Return the (x, y) coordinate for the center point of the cell that contains the specified text.  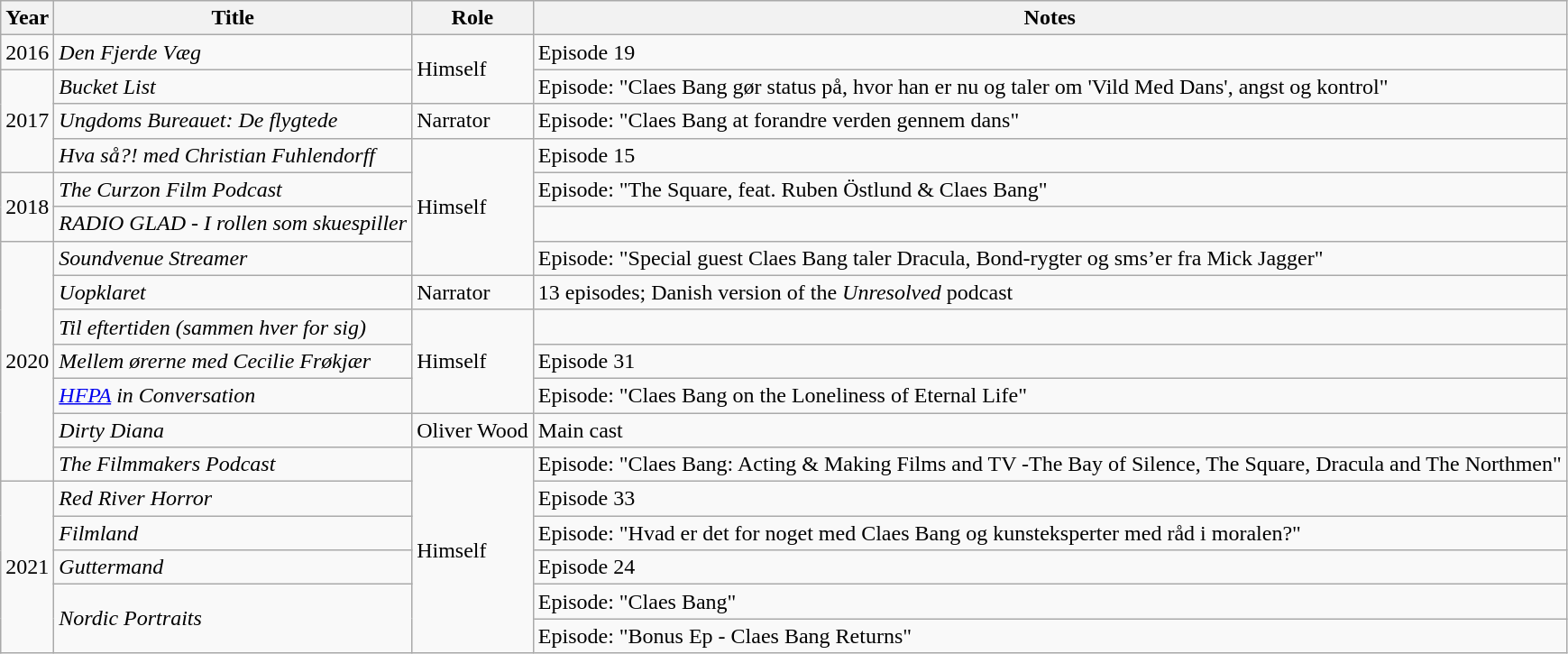
Episode 24 (1050, 567)
Mellem ørerne med Cecilie Frøkjær (233, 361)
Episode: "Claes Bang" (1050, 602)
Year (27, 18)
HFPA in Conversation (233, 395)
Soundvenue Streamer (233, 258)
Nordic Portraits (233, 619)
2018 (27, 207)
Episode: "Claes Bang gør status på, hvor han er nu og taler om 'Vild Med Dans', angst og kontrol" (1050, 87)
Episode: "Claes Bang: Acting & Making Films and TV -The Bay of Silence, The Square, Dracula and The Northmen" (1050, 465)
Episode: "The Square, feat. Ruben Östlund & Claes Bang" (1050, 189)
Dirty Diana (233, 430)
Episode: "Bonus Ep - Claes Bang Returns" (1050, 636)
Hva så?! med Christian Fuhlendorff (233, 155)
Episode 33 (1050, 499)
Red River Horror (233, 499)
Guttermand (233, 567)
Bucket List (233, 87)
Title (233, 18)
2016 (27, 52)
Episode 15 (1050, 155)
Episode 19 (1050, 52)
Episode: "Claes Bang at forandre verden gennem dans" (1050, 121)
Den Fjerde Væg (233, 52)
RADIO GLAD - I rollen som skuespiller (233, 224)
Filmland (233, 533)
Episode: "Special guest Claes Bang taler Dracula, Bond-rygter og sms’er fra Mick Jagger" (1050, 258)
Notes (1050, 18)
2017 (27, 121)
Role (472, 18)
The Filmmakers Podcast (233, 465)
Episode: "Claes Bang on the Loneliness of Eternal Life" (1050, 395)
2020 (27, 361)
Til eftertiden (sammen hver for sig) (233, 327)
Episode 31 (1050, 361)
Episode: "Hvad er det for noget med Claes Bang og kunsteksperter med råd i moralen?" (1050, 533)
Uopklaret (233, 292)
13 episodes; Danish version of the Unresolved podcast (1050, 292)
Ungdoms Bureauet: De flygtede (233, 121)
The Curzon Film Podcast (233, 189)
2021 (27, 567)
Main cast (1050, 430)
Oliver Wood (472, 430)
